From the cell containing the given text, extract its center point as [x, y] coordinate. 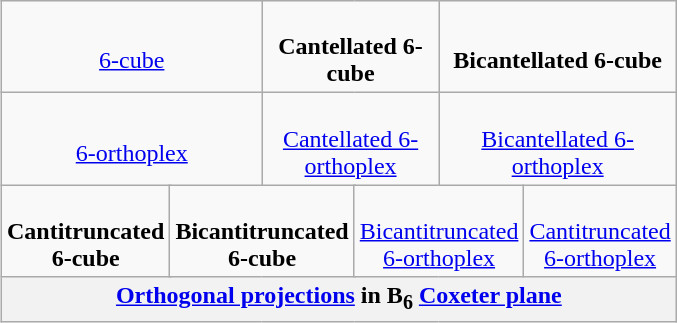
Cantellated 6-cube [350, 47]
Cantitruncated 6-orthoplex [600, 231]
Orthogonal projections in B6 Coxeter plane [338, 299]
6-cube [132, 47]
Cantitruncated 6-cube [85, 231]
Cantellated 6-orthoplex [350, 139]
Bicantitruncated 6-orthoplex [439, 231]
Bicantellated 6-cube [558, 47]
Bicantitruncated 6-cube [262, 231]
6-orthoplex [132, 139]
Bicantellated 6-orthoplex [558, 139]
